Return (x, y) of the center of cell containing provided text 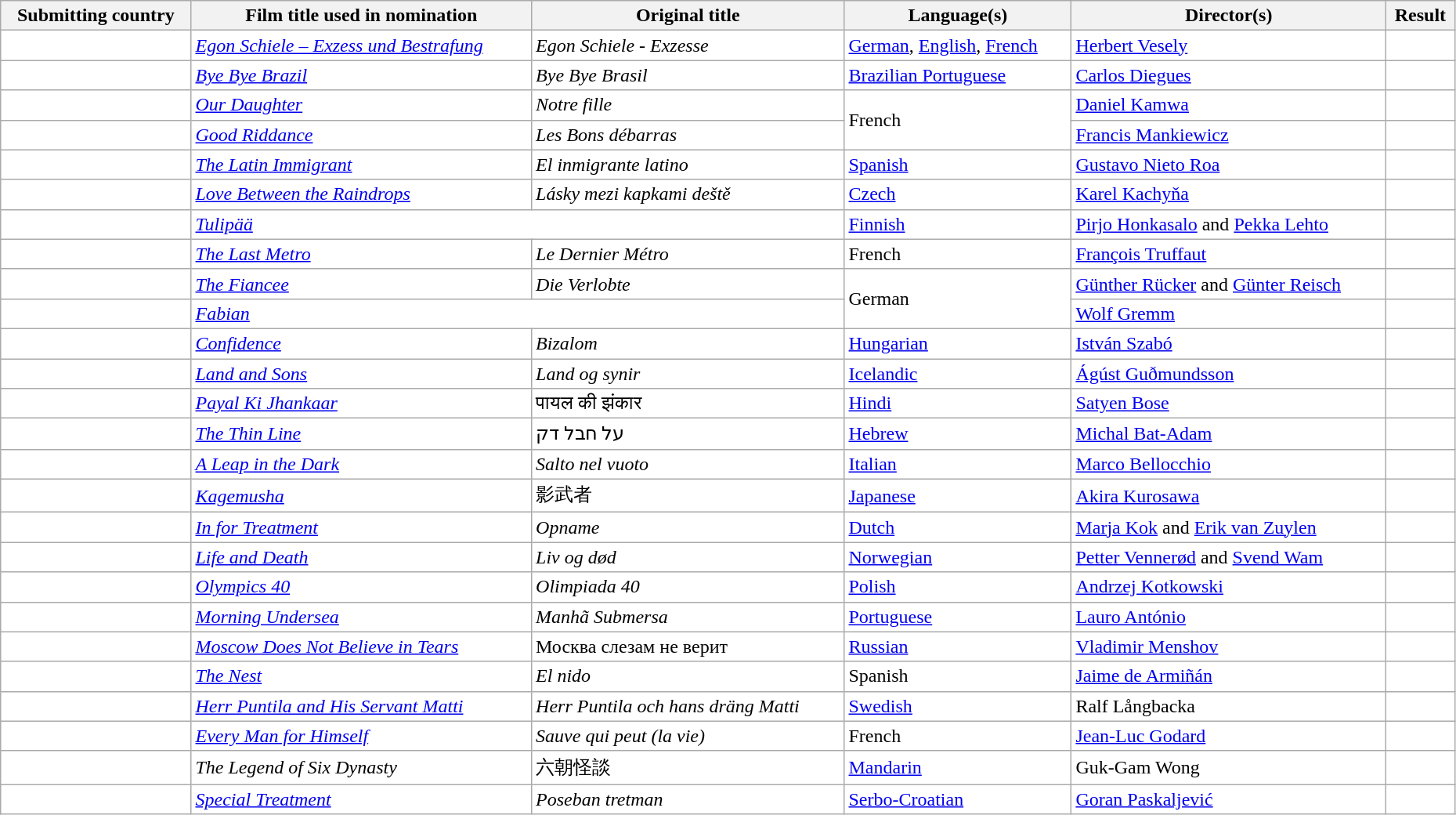
Gustavo Nieto Roa (1229, 165)
Marja Kok and Erik van Zuylen (1229, 527)
François Truffaut (1229, 254)
Les Bons débarras (688, 135)
Jaime de Armiñán (1229, 676)
Polish (958, 587)
Icelandic (958, 374)
Hungarian (958, 343)
Egon Schiele - Exzesse (688, 45)
A Leap in the Dark (362, 464)
Brazilian Portuguese (958, 75)
Czech (958, 194)
Finnish (958, 224)
Notre fille (688, 105)
Norwegian (958, 557)
Bye Bye Brasil (688, 75)
Wolf Gremm (1229, 313)
Our Daughter (362, 105)
Special Treatment (362, 799)
Opname (688, 527)
István Szabó (1229, 343)
Jean-Luc Godard (1229, 736)
Bye Bye Brazil (362, 75)
Land og synir (688, 374)
Japanese (958, 495)
Morning Undersea (362, 617)
Sauve qui peut (la vie) (688, 736)
Ralf Långbacka (1229, 706)
Die Verlobte (688, 284)
Marco Bellocchio (1229, 464)
Good Riddance (362, 135)
Submitting country (96, 16)
Fabian (518, 313)
The Nest (362, 676)
Life and Death (362, 557)
El inmigrante latino (688, 165)
Hindi (958, 404)
Payal Ki Jhankaar (362, 404)
Bizalom (688, 343)
六朝怪談 (688, 768)
Every Man for Himself (362, 736)
Director(s) (1229, 16)
Vladimir Menshov (1229, 647)
Karel Kachyňa (1229, 194)
Günther Rücker and Günter Reisch (1229, 284)
Herr Puntila and His Servant Matti (362, 706)
The Last Metro (362, 254)
Akira Kurosawa (1229, 495)
Petter Vennerød and Svend Wam (1229, 557)
Russian (958, 647)
Kagemusha (362, 495)
In for Treatment (362, 527)
Herr Puntila och hans dräng Matti (688, 706)
Olimpiada 40 (688, 587)
Liv og død (688, 557)
Lásky mezi kapkami deště (688, 194)
Egon Schiele – Exzess und Bestrafung (362, 45)
Francis Mankiewicz (1229, 135)
Dutch (958, 527)
Mandarin (958, 768)
影武者 (688, 495)
Poseban tretman (688, 799)
Goran Paskaljević (1229, 799)
Moscow Does Not Believe in Tears (362, 647)
पायल की झंकार (688, 404)
Ágúst Guðmundsson (1229, 374)
Portuguese (958, 617)
Language(s) (958, 16)
Lauro António (1229, 617)
The Thin Line (362, 434)
Guk-Gam Wong (1229, 768)
Satyen Bose (1229, 404)
Pirjo Honkasalo and Pekka Lehto (1229, 224)
Serbo-Croatian (958, 799)
The Fiancee (362, 284)
The Latin Immigrant (362, 165)
Hebrew (958, 434)
Film title used in nomination (362, 16)
Salto nel vuoto (688, 464)
Land and Sons (362, 374)
Swedish (958, 706)
Love Between the Raindrops (362, 194)
Herbert Vesely (1229, 45)
German, English, French (958, 45)
Andrzej Kotkowski (1229, 587)
Original title (688, 16)
El nido (688, 676)
Result (1421, 16)
Carlos Diegues (1229, 75)
Italian (958, 464)
Michal Bat-Adam (1229, 434)
Manhã Submersa (688, 617)
Москва слезам не верит (688, 647)
German (958, 299)
Confidence (362, 343)
Tulipää (518, 224)
Olympics 40 (362, 587)
The Legend of Six Dynasty (362, 768)
Daniel Kamwa (1229, 105)
Le Dernier Métro (688, 254)
על חבל דק (688, 434)
